Pinpoint the cell where the given text exists, returning its (x, y) midpoint coordinate. 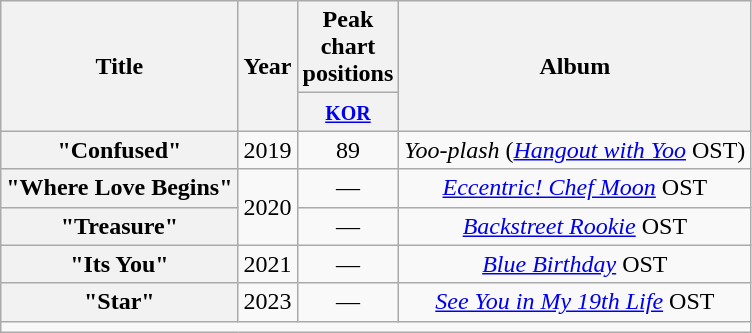
89 (348, 150)
2019 (268, 150)
"Its You" (120, 264)
"Confused" (120, 150)
"Star" (120, 302)
Album (575, 66)
Peak chart positions (348, 47)
2021 (268, 264)
Yoo-plash (Hangout with Yoo OST) (575, 150)
2020 (268, 207)
2023 (268, 302)
Backstreet Rookie OST (575, 226)
KOR (348, 112)
Blue Birthday OST (575, 264)
"Treasure" (120, 226)
Year (268, 66)
"Where Love Begins" (120, 188)
Eccentric! Chef Moon OST (575, 188)
Title (120, 66)
See You in My 19th Life OST (575, 302)
